For the text-containing cell, return its midpoint in (x, y) coordinate format. 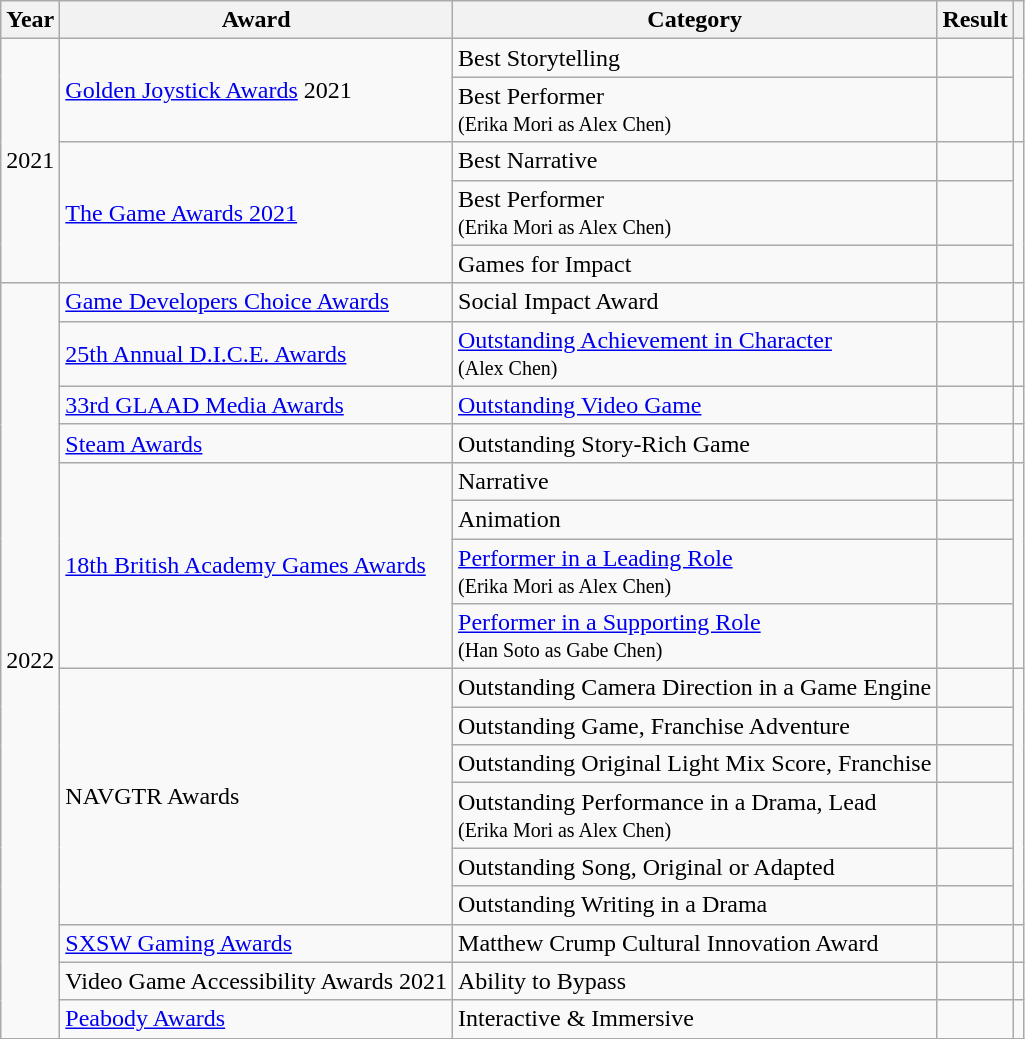
Best Narrative (695, 161)
Category (695, 20)
Performer in a Leading Role(Erika Mori as Alex Chen) (695, 570)
Outstanding Original Light Mix Score, Franchise (695, 764)
33rd GLAAD Media Awards (256, 405)
Outstanding Story-Rich Game (695, 443)
The Game Awards 2021 (256, 212)
Outstanding Video Game (695, 405)
Outstanding Camera Direction in a Game Engine (695, 688)
Outstanding Song, Original or Adapted (695, 867)
Games for Impact (695, 264)
Award (256, 20)
Outstanding Performance in a Drama, Lead(Erika Mori as Alex Chen) (695, 816)
Narrative (695, 481)
Performer in a Supporting Role(Han Soto as Gabe Chen) (695, 636)
Outstanding Game, Franchise Adventure (695, 726)
SXSW Gaming Awards (256, 943)
Golden Joystick Awards 2021 (256, 90)
Animation (695, 519)
25th Annual D.I.C.E. Awards (256, 354)
2022 (30, 660)
2021 (30, 161)
18th British Academy Games Awards (256, 565)
Peabody Awards (256, 1019)
NAVGTR Awards (256, 796)
Ability to Bypass (695, 981)
Social Impact Award (695, 302)
Game Developers Choice Awards (256, 302)
Interactive & Immersive (695, 1019)
Steam Awards (256, 443)
Video Game Accessibility Awards 2021 (256, 981)
Result (975, 20)
Year (30, 20)
Best Storytelling (695, 58)
Outstanding Writing in a Drama (695, 905)
Outstanding Achievement in Character(Alex Chen) (695, 354)
Matthew Crump Cultural Innovation Award (695, 943)
